Provide the (X, Y) coordinate of the cell's center where the given text is located.  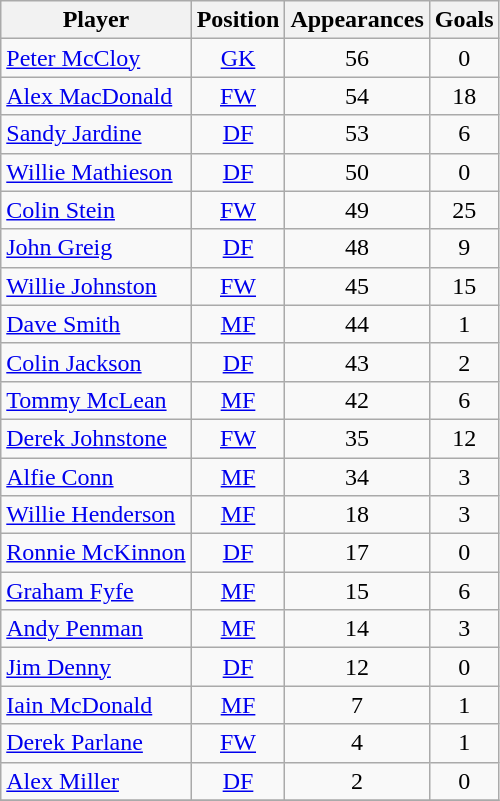
34 (357, 477)
Andy Penman (96, 629)
35 (357, 438)
42 (357, 400)
Appearances (357, 20)
Tommy McLean (96, 400)
Willie Johnston (96, 286)
Jim Denny (96, 667)
Player (96, 20)
Willie Mathieson (96, 172)
Colin Stein (96, 210)
John Greig (96, 248)
Colin Jackson (96, 362)
Alfie Conn (96, 477)
14 (357, 629)
44 (357, 324)
GK (238, 58)
54 (357, 96)
48 (357, 248)
25 (464, 210)
Iain McDonald (96, 705)
50 (357, 172)
56 (357, 58)
4 (357, 743)
Derek Parlane (96, 743)
43 (357, 362)
Goals (464, 20)
53 (357, 134)
Graham Fyfe (96, 591)
Alex Miller (96, 781)
Ronnie McKinnon (96, 553)
45 (357, 286)
Dave Smith (96, 324)
7 (357, 705)
Sandy Jardine (96, 134)
9 (464, 248)
49 (357, 210)
Alex MacDonald (96, 96)
Peter McCloy (96, 58)
17 (357, 553)
Derek Johnstone (96, 438)
Position (238, 20)
Willie Henderson (96, 515)
